For the text-containing cell, return its midpoint in (X, Y) coordinate format. 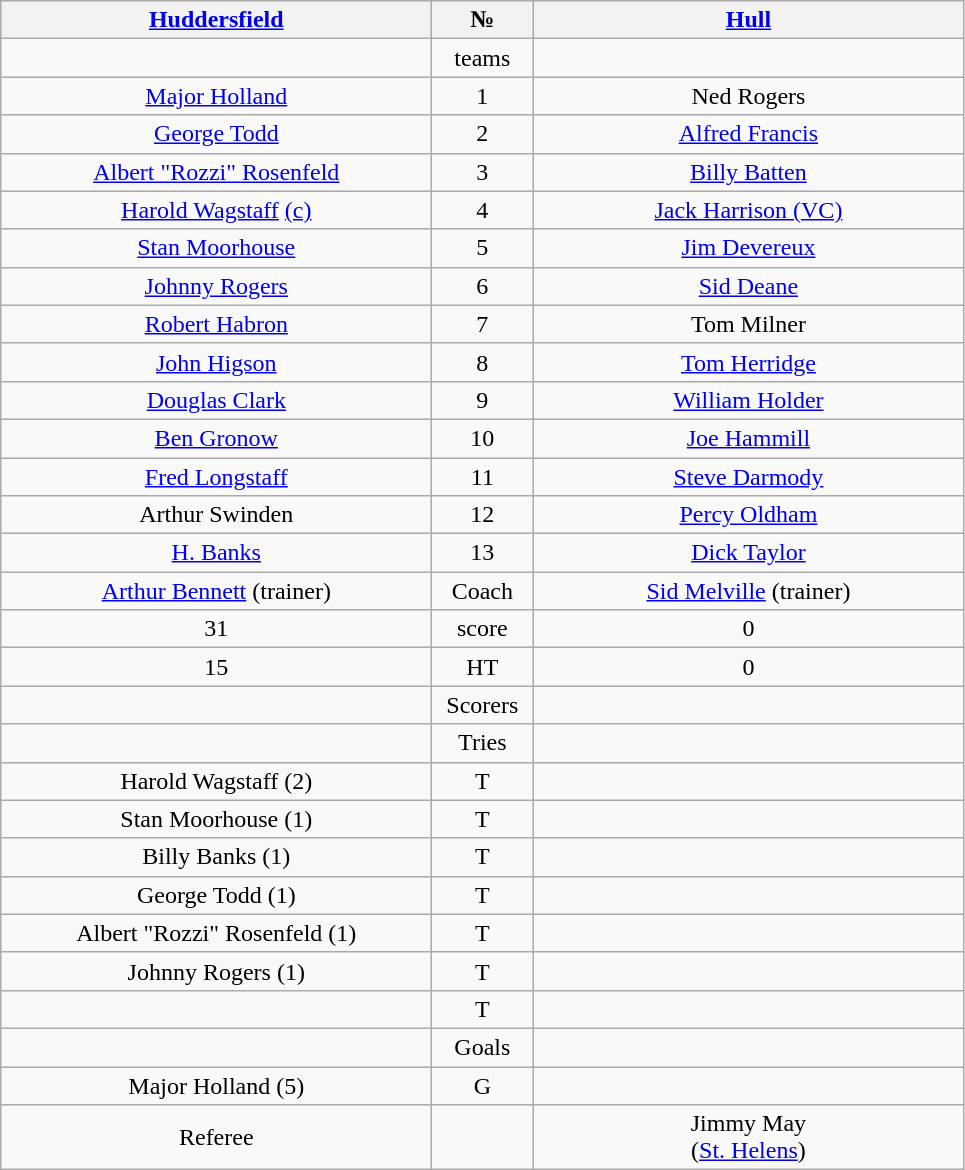
15 (216, 667)
11 (482, 477)
Sid Deane (748, 286)
Referee (216, 1138)
Harold Wagstaff (2) (216, 781)
Hull (748, 20)
score (482, 629)
Arthur Swinden (216, 515)
Steve Darmody (748, 477)
13 (482, 553)
Johnny Rogers (1) (216, 971)
Tom Herridge (748, 362)
John Higson (216, 362)
1 (482, 96)
Major Holland (216, 96)
Harold Wagstaff (c) (216, 210)
Tom Milner (748, 324)
Billy Banks (1) (216, 857)
Goals (482, 1047)
5 (482, 248)
Ned Rogers (748, 96)
William Holder (748, 400)
Jack Harrison (VC) (748, 210)
3 (482, 172)
Ben Gronow (216, 438)
Tries (482, 743)
Joe Hammill (748, 438)
Sid Melville (trainer) (748, 591)
George Todd (216, 134)
6 (482, 286)
Dick Taylor (748, 553)
Billy Batten (748, 172)
Scorers (482, 705)
George Todd (1) (216, 895)
Douglas Clark (216, 400)
Stan Moorhouse (1) (216, 819)
teams (482, 58)
Fred Longstaff (216, 477)
Percy Oldham (748, 515)
Johnny Rogers (216, 286)
HT (482, 667)
7 (482, 324)
8 (482, 362)
G (482, 1085)
9 (482, 400)
Albert "Rozzi" Rosenfeld (216, 172)
H. Banks (216, 553)
Major Holland (5) (216, 1085)
Coach (482, 591)
Stan Moorhouse (216, 248)
Alfred Francis (748, 134)
Albert "Rozzi" Rosenfeld (1) (216, 933)
2 (482, 134)
12 (482, 515)
31 (216, 629)
4 (482, 210)
Huddersfield (216, 20)
10 (482, 438)
Robert Habron (216, 324)
Jimmy May(St. Helens) (748, 1138)
№ (482, 20)
Jim Devereux (748, 248)
Arthur Bennett (trainer) (216, 591)
